Return the [x, y] coordinate for the center point of the cell that contains the specified text.  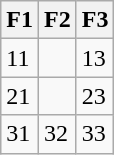
11 [20, 58]
F1 [20, 20]
33 [95, 134]
13 [95, 58]
23 [95, 96]
32 [57, 134]
21 [20, 96]
F3 [95, 20]
F2 [57, 20]
31 [20, 134]
